Output the (x, y) coordinate of the center of the cell containing the given text.  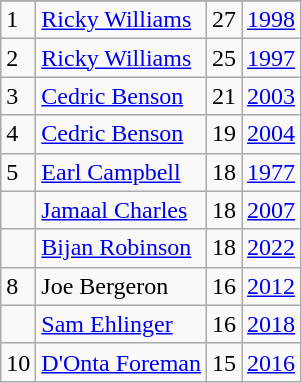
8 (18, 286)
1997 (272, 58)
Sam Ehlinger (122, 324)
2007 (272, 210)
2004 (272, 134)
Bijan Robinson (122, 248)
Jamaal Charles (122, 210)
Joe Bergeron (122, 286)
19 (224, 134)
2022 (272, 248)
Earl Campbell (122, 172)
2 (18, 58)
1998 (272, 20)
1 (18, 20)
1977 (272, 172)
2012 (272, 286)
15 (224, 362)
2016 (272, 362)
4 (18, 134)
5 (18, 172)
21 (224, 96)
D'Onta Foreman (122, 362)
2003 (272, 96)
27 (224, 20)
25 (224, 58)
10 (18, 362)
3 (18, 96)
2018 (272, 324)
